Locate the cell with the specified text and output its [x, y] center coordinate. 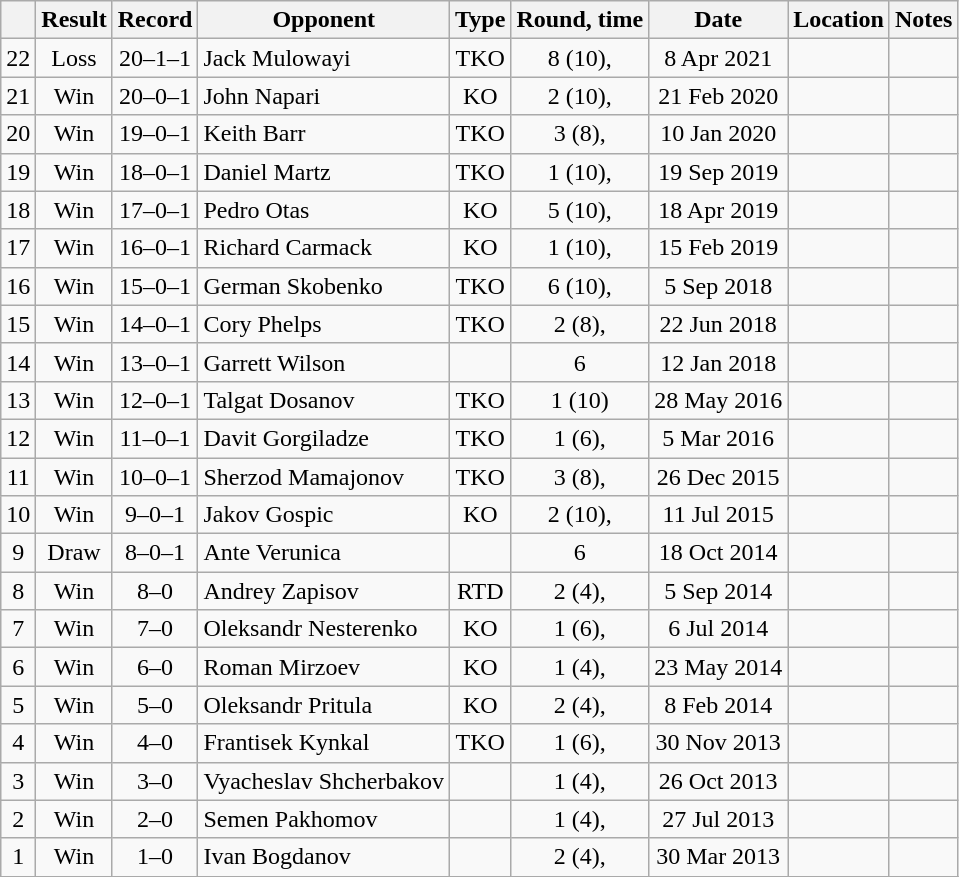
Ivan Bogdanov [324, 857]
6 (10), [580, 286]
14–0–1 [155, 324]
Andrey Zapisov [324, 591]
Cory Phelps [324, 324]
Daniel Martz [324, 172]
5 Mar 2016 [718, 438]
Date [718, 20]
Richard Carmack [324, 248]
10–0–1 [155, 477]
Notes [923, 20]
4–0 [155, 743]
20–1–1 [155, 58]
19 [18, 172]
18 [18, 210]
11–0–1 [155, 438]
1 (10) [580, 400]
2–0 [155, 819]
3 [18, 781]
Opponent [324, 20]
5 Sep 2018 [718, 286]
RTD [480, 591]
3–0 [155, 781]
Oleksandr Pritula [324, 705]
9 [18, 553]
30 Mar 2013 [718, 857]
Semen Pakhomov [324, 819]
Frantisek Kynkal [324, 743]
8 Feb 2014 [718, 705]
German Skobenko [324, 286]
12–0–1 [155, 400]
5–0 [155, 705]
Round, time [580, 20]
5 [18, 705]
13 [18, 400]
5 Sep 2014 [718, 591]
28 May 2016 [718, 400]
Roman Mirzoev [324, 667]
22 [18, 58]
18 Oct 2014 [718, 553]
16–0–1 [155, 248]
Jack Mulowayi [324, 58]
21 [18, 96]
Oleksandr Nesterenko [324, 629]
19 Sep 2019 [718, 172]
15 Feb 2019 [718, 248]
6–0 [155, 667]
8–0–1 [155, 553]
10 Jan 2020 [718, 134]
11 Jul 2015 [718, 515]
Location [839, 20]
14 [18, 362]
17 [18, 248]
19–0–1 [155, 134]
13–0–1 [155, 362]
Vyacheslav Shcherbakov [324, 781]
10 [18, 515]
8–0 [155, 591]
23 May 2014 [718, 667]
John Napari [324, 96]
Type [480, 20]
18 Apr 2019 [718, 210]
Ante Verunica [324, 553]
Keith Barr [324, 134]
22 Jun 2018 [718, 324]
7 [18, 629]
20 [18, 134]
1 [18, 857]
20–0–1 [155, 96]
5 (10), [580, 210]
8 (10), [580, 58]
15–0–1 [155, 286]
26 Oct 2013 [718, 781]
Draw [74, 553]
Garrett Wilson [324, 362]
Result [74, 20]
30 Nov 2013 [718, 743]
26 Dec 2015 [718, 477]
Record [155, 20]
Pedro Otas [324, 210]
17–0–1 [155, 210]
2 [18, 819]
11 [18, 477]
12 [18, 438]
21 Feb 2020 [718, 96]
4 [18, 743]
27 Jul 2013 [718, 819]
Davit Gorgiladze [324, 438]
8 Apr 2021 [718, 58]
1–0 [155, 857]
Talgat Dosanov [324, 400]
8 [18, 591]
Loss [74, 58]
18–0–1 [155, 172]
Jakov Gospic [324, 515]
9–0–1 [155, 515]
12 Jan 2018 [718, 362]
Sherzod Mamajonov [324, 477]
16 [18, 286]
2 (8), [580, 324]
7–0 [155, 629]
15 [18, 324]
6 Jul 2014 [718, 629]
